Output the [X, Y] coordinate of the center of the cell containing the given text.  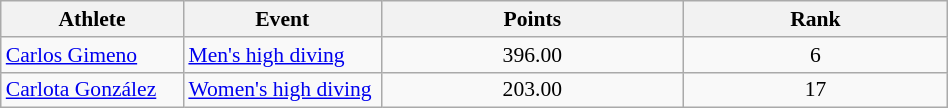
Carlos Gimeno [92, 55]
Carlota González [92, 90]
Men's high diving [282, 55]
Athlete [92, 19]
203.00 [532, 90]
396.00 [532, 55]
17 [816, 90]
6 [816, 55]
Points [532, 19]
Event [282, 19]
Rank [816, 19]
Women's high diving [282, 90]
